From the cell containing the given text, extract its center point as (x, y) coordinate. 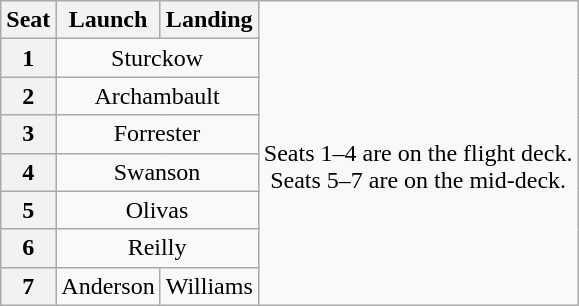
6 (28, 248)
Landing (209, 20)
Swanson (157, 172)
Forrester (157, 134)
Archambault (157, 96)
Seats 1–4 are on the flight deck.Seats 5–7 are on the mid-deck. (418, 153)
3 (28, 134)
1 (28, 58)
2 (28, 96)
5 (28, 210)
Anderson (108, 286)
4 (28, 172)
Sturckow (157, 58)
7 (28, 286)
Launch (108, 20)
Reilly (157, 248)
Williams (209, 286)
Seat (28, 20)
Olivas (157, 210)
